Determine the (X, Y) coordinate at the center of the cell enclosing the given text.  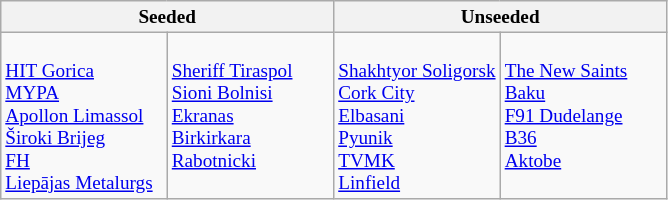
HIT Gorica MYPA Apollon Limassol Široki Brijeg FH Liepājas Metalurgs (84, 116)
The New Saints Baku F91 Dudelange B36 Aktobe (583, 116)
Sheriff Tiraspol Sioni Bolnisi Ekranas Birkirkara Rabotnicki (250, 116)
Shakhtyor Soligorsk Cork City Elbasani Pyunik TVMK Linfield (417, 116)
Unseeded (500, 17)
Seeded (168, 17)
